For the text-containing cell, return its midpoint in [X, Y] coordinate format. 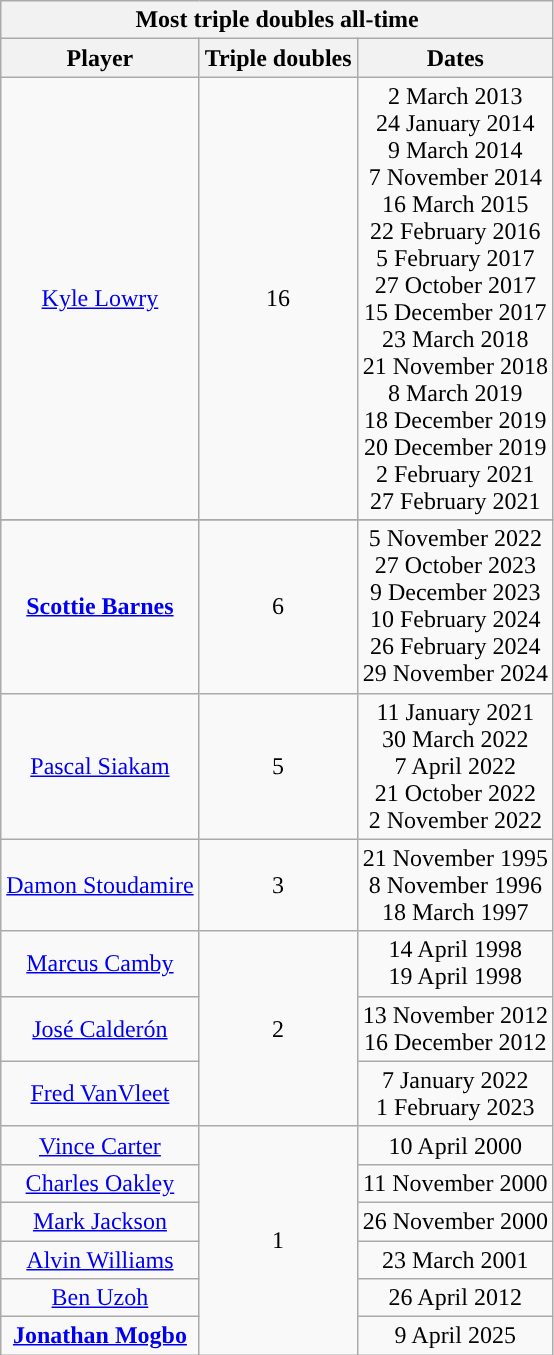
23 March 2001 [455, 1259]
3 [278, 885]
5 [278, 766]
6 [278, 606]
16 [278, 298]
1 [278, 1240]
Dates [455, 58]
Most triple doubles all-time [278, 20]
Mark Jackson [100, 1221]
Charles Oakley [100, 1183]
Jonathan Mogbo [100, 1336]
26 April 2012 [455, 1298]
José Calderón [100, 1028]
Kyle Lowry [100, 298]
Pascal Siakam [100, 766]
26 November 2000 [455, 1221]
7 January 2022 1 February 2023 [455, 1094]
Ben Uzoh [100, 1298]
11 January 202130 March 20227 April 2022 21 October 20222 November 2022 [455, 766]
Damon Stoudamire [100, 885]
Player [100, 58]
11 November 2000 [455, 1183]
Fred VanVleet [100, 1094]
21 November 19958 November 199618 March 1997 [455, 885]
Alvin Williams [100, 1259]
5 November 2022 27 October 2023 9 December 2023 10 February 2024 26 February 2024 29 November 2024 [455, 606]
13 November 201216 December 2012 [455, 1028]
2 [278, 1028]
Triple doubles [278, 58]
10 April 2000 [455, 1145]
Scottie Barnes [100, 606]
9 April 2025 [455, 1336]
14 April 199819 April 1998 [455, 964]
Vince Carter [100, 1145]
Marcus Camby [100, 964]
